From the cell containing the given text, extract its center point as (x, y) coordinate. 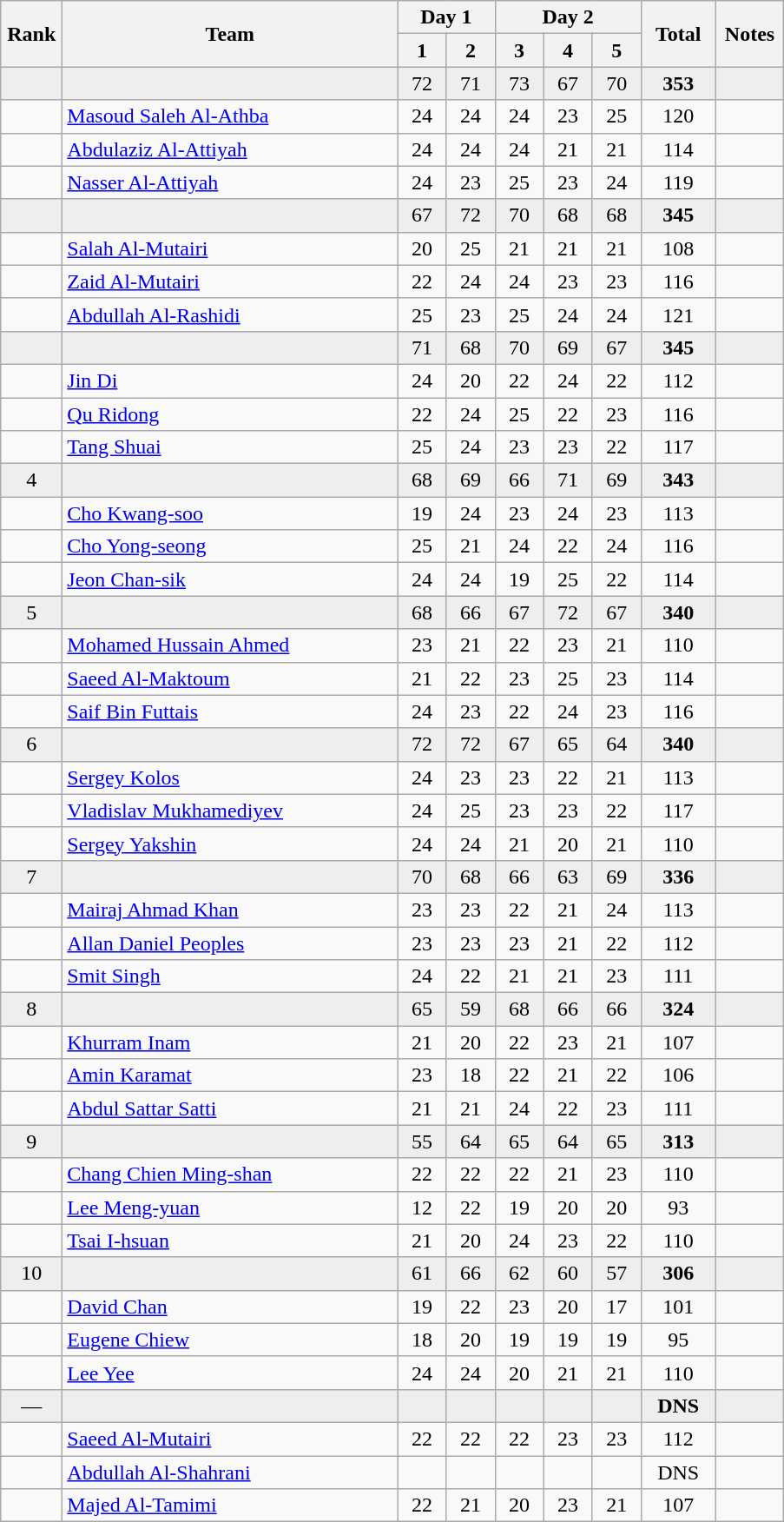
Abdulaziz Al-Attiyah (230, 149)
2 (471, 50)
Saif Bin Futtais (230, 711)
3 (519, 50)
59 (471, 1009)
62 (519, 1274)
10 (31, 1274)
— (31, 1406)
Mohamed Hussain Ahmed (230, 645)
108 (678, 248)
55 (422, 1141)
Sergey Kolos (230, 778)
Salah Al-Mutairi (230, 248)
343 (678, 480)
Abdullah Al-Shahrani (230, 1472)
324 (678, 1009)
336 (678, 877)
Amin Karamat (230, 1075)
60 (568, 1274)
Mairaj Ahmad Khan (230, 910)
6 (31, 744)
17 (616, 1307)
Saeed Al-Mutairi (230, 1439)
1 (422, 50)
Majed Al-Tamimi (230, 1505)
8 (31, 1009)
73 (519, 83)
Saeed Al-Maktoum (230, 678)
Sergey Yakshin (230, 844)
Tsai I-hsuan (230, 1241)
121 (678, 314)
Notes (750, 34)
7 (31, 877)
313 (678, 1141)
Chang Chien Ming-shan (230, 1175)
Lee Meng-yuan (230, 1208)
93 (678, 1208)
106 (678, 1075)
63 (568, 877)
Abdul Sattar Satti (230, 1108)
Zaid Al-Mutairi (230, 281)
Tang Shuai (230, 447)
Rank (31, 34)
Jin Di (230, 380)
306 (678, 1274)
119 (678, 182)
Day 1 (446, 17)
Nasser Al-Attiyah (230, 182)
12 (422, 1208)
Cho Kwang-soo (230, 513)
9 (31, 1141)
120 (678, 116)
Vladislav Mukhamediyev (230, 811)
95 (678, 1340)
Cho Yong-seong (230, 546)
Lee Yee (230, 1373)
101 (678, 1307)
353 (678, 83)
Qu Ridong (230, 414)
David Chan (230, 1307)
Khurram Inam (230, 1042)
Eugene Chiew (230, 1340)
Jeon Chan-sik (230, 579)
61 (422, 1274)
57 (616, 1274)
Day 2 (568, 17)
Abdullah Al-Rashidi (230, 314)
Total (678, 34)
Team (230, 34)
Allan Daniel Peoples (230, 943)
Smit Singh (230, 976)
Masoud Saleh Al-Athba (230, 116)
